Return the (X, Y) coordinate for the center point of the cell that contains the specified text.  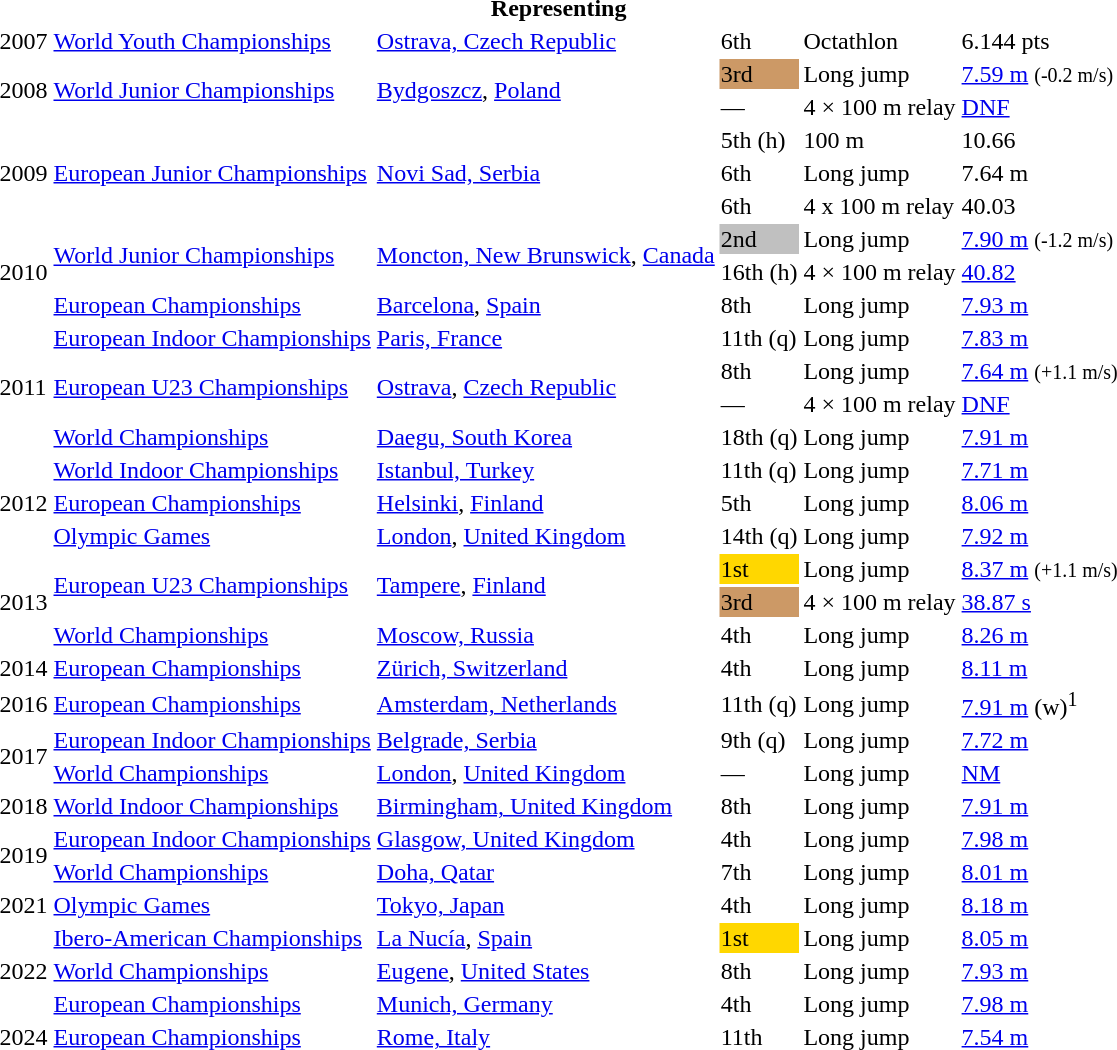
Moscow, Russia (546, 635)
Doha, Qatar (546, 872)
5th (h) (759, 140)
La Nucía, Spain (546, 938)
Tampere, Finland (546, 586)
Paris, France (546, 338)
Bydgoszcz, Poland (546, 90)
Ibero-American Championships (212, 938)
4 x 100 m relay (880, 206)
Belgrade, Serbia (546, 740)
5th (759, 503)
Munich, Germany (546, 1004)
7th (759, 872)
Daegu, South Korea (546, 437)
100 m (880, 140)
Istanbul, Turkey (546, 470)
18th (q) (759, 437)
Moncton, New Brunswick, Canada (546, 256)
14th (q) (759, 536)
World Youth Championships (212, 41)
Novi Sad, Serbia (546, 173)
Barcelona, Spain (546, 305)
Amsterdam, Netherlands (546, 704)
Helsinki, Finland (546, 503)
Glasgow, United Kingdom (546, 839)
Octathlon (880, 41)
2nd (759, 239)
9th (q) (759, 740)
Tokyo, Japan (546, 905)
Birmingham, United Kingdom (546, 806)
Eugene, United States (546, 971)
Zürich, Switzerland (546, 668)
European Junior Championships (212, 173)
16th (h) (759, 272)
